Capture the cell that displays the provided text and extract its (X, Y) central coordinate. 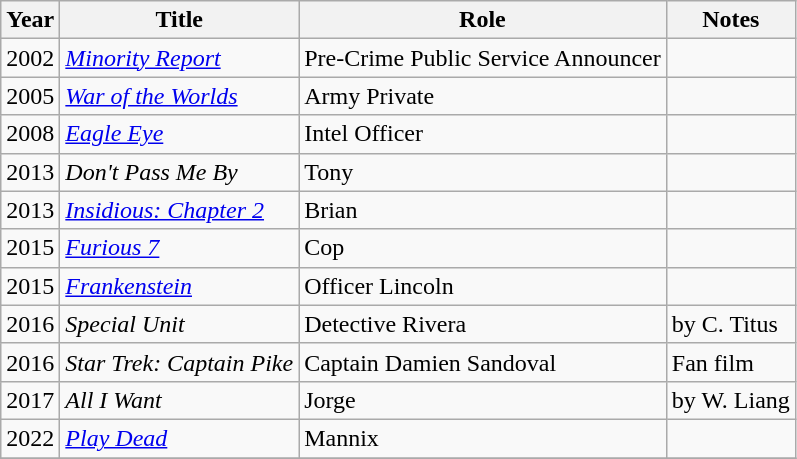
Frankenstein (180, 286)
Jorge (483, 400)
2022 (30, 438)
by W. Liang (730, 400)
Intel Officer (483, 134)
Furious 7 (180, 248)
2017 (30, 400)
Insidious: Chapter 2 (180, 210)
Mannix (483, 438)
Play Dead (180, 438)
Fan film (730, 362)
2002 (30, 58)
Star Trek: Captain Pike (180, 362)
Tony (483, 172)
Title (180, 20)
Detective Rivera (483, 324)
Army Private (483, 96)
Minority Report (180, 58)
by C. Titus (730, 324)
Cop (483, 248)
Pre-Crime Public Service Announcer (483, 58)
Eagle Eye (180, 134)
War of the Worlds (180, 96)
Brian (483, 210)
Role (483, 20)
Don't Pass Me By (180, 172)
2008 (30, 134)
Notes (730, 20)
Special Unit (180, 324)
Captain Damien Sandoval (483, 362)
2005 (30, 96)
Year (30, 20)
Officer Lincoln (483, 286)
All I Want (180, 400)
